Output the [x, y] coordinate of the center of the cell containing the given text.  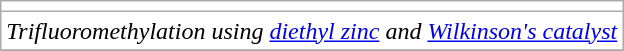
Trifluoromethylation using diethyl zinc and Wilkinson's catalyst [312, 31]
